Output the (x, y) coordinate of the center of the cell containing the given text.  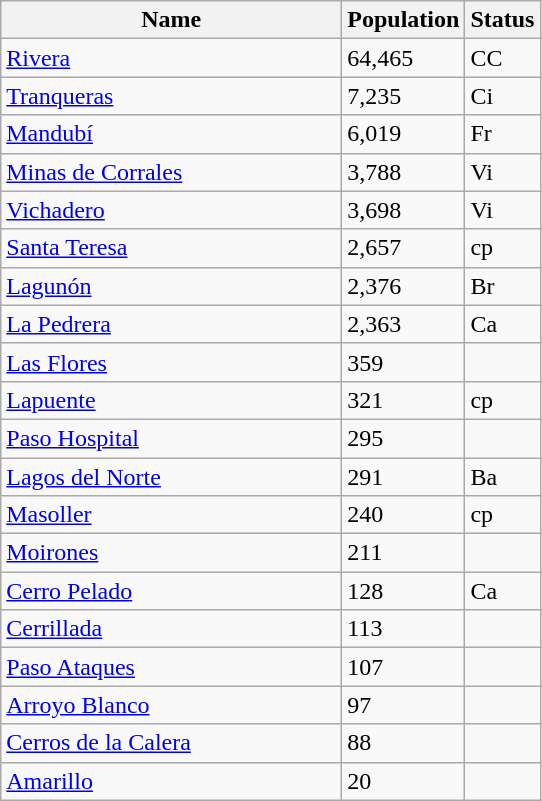
Ba (502, 477)
Tranqueras (172, 96)
Arroyo Blanco (172, 705)
321 (404, 400)
359 (404, 362)
240 (404, 515)
Rivera (172, 58)
97 (404, 705)
CC (502, 58)
Santa Teresa (172, 248)
3,698 (404, 210)
Paso Hospital (172, 438)
2,657 (404, 248)
2,363 (404, 324)
6,019 (404, 134)
Status (502, 20)
Masoller (172, 515)
88 (404, 743)
64,465 (404, 58)
Cerros de la Calera (172, 743)
3,788 (404, 172)
Amarillo (172, 781)
Ci (502, 96)
20 (404, 781)
Cerrillada (172, 629)
Lagunón (172, 286)
Lapuente (172, 400)
Minas de Corrales (172, 172)
107 (404, 667)
Population (404, 20)
Lagos del Norte (172, 477)
113 (404, 629)
La Pedrera (172, 324)
Br (502, 286)
295 (404, 438)
2,376 (404, 286)
7,235 (404, 96)
Paso Ataques (172, 667)
291 (404, 477)
211 (404, 553)
Mandubí (172, 134)
Fr (502, 134)
Name (172, 20)
Moirones (172, 553)
Cerro Pelado (172, 591)
Vichadero (172, 210)
128 (404, 591)
Las Flores (172, 362)
